Determine the (x, y) coordinate at the center of the cell enclosing the given text.  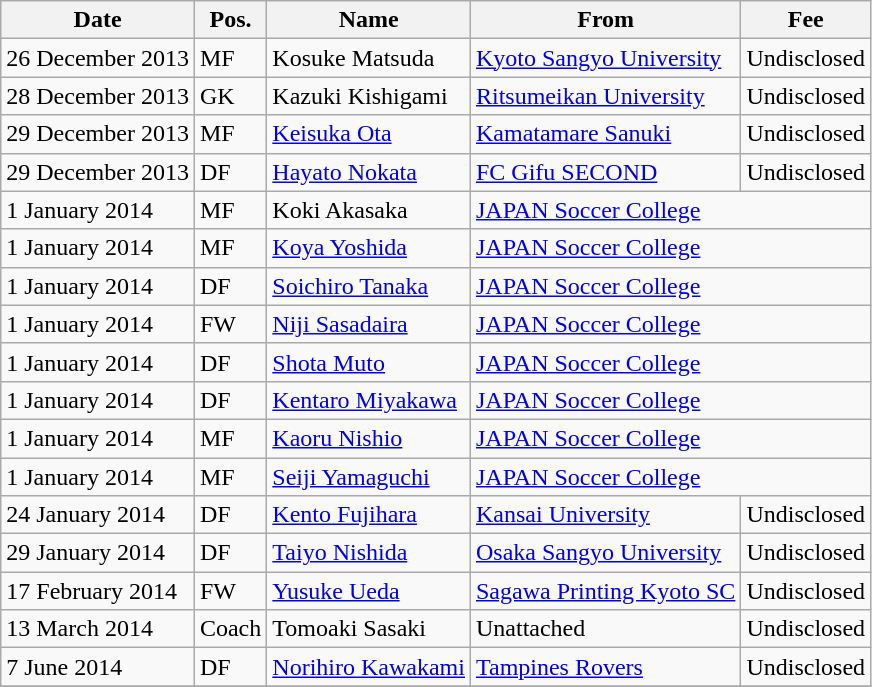
Koya Yoshida (369, 248)
Ritsumeikan University (605, 96)
Kaoru Nishio (369, 438)
GK (230, 96)
Kamatamare Sanuki (605, 134)
17 February 2014 (98, 591)
7 June 2014 (98, 667)
Kyoto Sangyo University (605, 58)
Kento Fujihara (369, 515)
Sagawa Printing Kyoto SC (605, 591)
Keisuka Ota (369, 134)
26 December 2013 (98, 58)
Fee (806, 20)
13 March 2014 (98, 629)
Kazuki Kishigami (369, 96)
Tomoaki Sasaki (369, 629)
Niji Sasadaira (369, 324)
24 January 2014 (98, 515)
29 January 2014 (98, 553)
Name (369, 20)
Date (98, 20)
Tampines Rovers (605, 667)
FC Gifu SECOND (605, 172)
Yusuke Ueda (369, 591)
Coach (230, 629)
Unattached (605, 629)
Kosuke Matsuda (369, 58)
Hayato Nokata (369, 172)
Seiji Yamaguchi (369, 477)
Koki Akasaka (369, 210)
Norihiro Kawakami (369, 667)
Osaka Sangyo University (605, 553)
From (605, 20)
Kentaro Miyakawa (369, 400)
Shota Muto (369, 362)
Soichiro Tanaka (369, 286)
Kansai University (605, 515)
Pos. (230, 20)
28 December 2013 (98, 96)
Taiyo Nishida (369, 553)
